Pinpoint the cell where the given text exists, returning its (X, Y) midpoint coordinate. 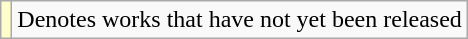
Denotes works that have not yet been released (240, 20)
